Extract the (x, y) coordinate from the center of the cell holding the provided text.  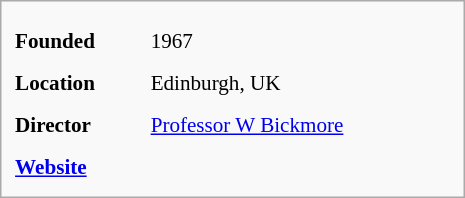
Professor W Bickmore (300, 126)
Edinburgh, UK (300, 84)
1967 (300, 42)
Director (78, 126)
Website (78, 168)
Location (78, 84)
Founded (78, 42)
